Pinpoint the cell where the given text exists, returning its [x, y] midpoint coordinate. 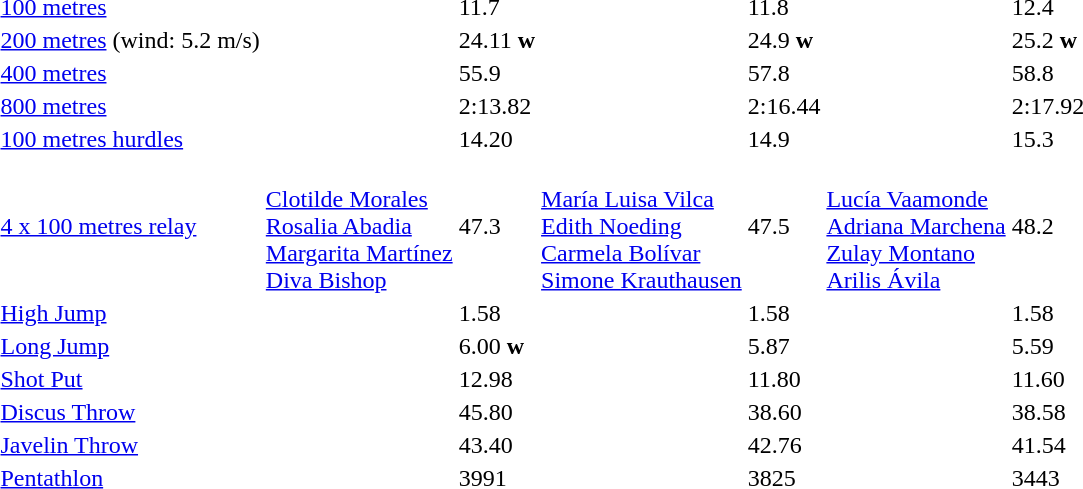
47.3 [496, 226]
47.5 [784, 226]
6.00 w [496, 346]
42.76 [784, 445]
24.9 w [784, 40]
45.80 [496, 412]
2:16.44 [784, 106]
55.9 [496, 73]
43.40 [496, 445]
11.80 [784, 379]
2:13.82 [496, 106]
24.11 w [496, 40]
5.87 [784, 346]
57.8 [784, 73]
María Luisa VilcaEdith NoedingCarmela BolívarSimone Krauthausen [642, 226]
38.60 [784, 412]
14.9 [784, 139]
14.20 [496, 139]
Clotilde MoralesRosalia AbadiaMargarita MartínezDiva Bishop [359, 226]
12.98 [496, 379]
Lucía VaamondeAdriana MarchenaZulay MontanoArilis Ávila [916, 226]
